Detect which cell encompasses the target text, then output its (x, y) center coordinate. 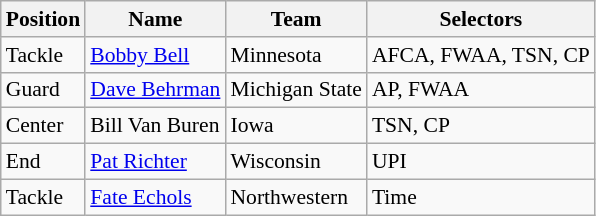
Dave Behrman (155, 90)
End (43, 162)
Time (481, 197)
Selectors (481, 19)
Iowa (296, 126)
Team (296, 19)
TSN, CP (481, 126)
Bobby Bell (155, 55)
Michigan State (296, 90)
Pat Richter (155, 162)
Wisconsin (296, 162)
Name (155, 19)
AP, FWAA (481, 90)
Fate Echols (155, 197)
Bill Van Buren (155, 126)
Position (43, 19)
UPI (481, 162)
AFCA, FWAA, TSN, CP (481, 55)
Center (43, 126)
Minnesota (296, 55)
Guard (43, 90)
Northwestern (296, 197)
